Return (X, Y) of the center of cell containing provided text 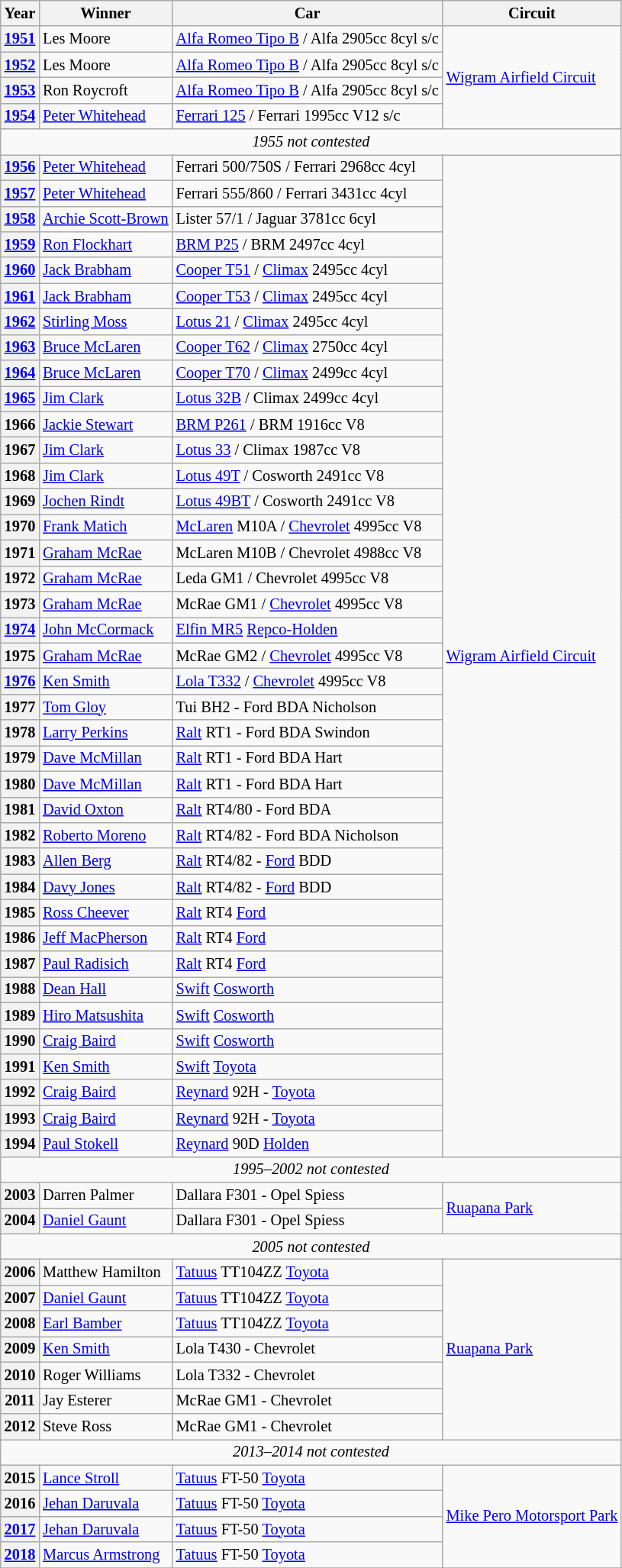
1964 (20, 373)
1966 (20, 424)
1987 (20, 964)
1955 not contested (311, 142)
Darren Palmer (105, 1195)
Elfin MR5 Repco-Holden (308, 630)
Lola T332 - Chevrolet (308, 1375)
1977 (20, 707)
Jackie Stewart (105, 424)
Tui BH2 - Ford BDA Nicholson (308, 707)
1986 (20, 938)
1967 (20, 450)
1989 (20, 1015)
1994 (20, 1144)
1983 (20, 861)
Jeff MacPherson (105, 938)
1976 (20, 681)
2012 (20, 1426)
1979 (20, 758)
1980 (20, 784)
2010 (20, 1375)
Car (308, 13)
1988 (20, 989)
1972 (20, 579)
2017 (20, 1529)
Lola T332 / Chevrolet 4995cc V8 (308, 681)
1993 (20, 1118)
Ron Flockhart (105, 244)
Mike Pero Motorsport Park (533, 1516)
1992 (20, 1092)
Reynard 90D Holden (308, 1144)
1970 (20, 527)
McLaren M10A / Chevrolet 4995cc V8 (308, 527)
Dean Hall (105, 989)
Roger Williams (105, 1375)
Ferrari 125 / Ferrari 1995cc V12 s/c (308, 116)
Leda GM1 / Chevrolet 4995cc V8 (308, 579)
1960 (20, 270)
2006 (20, 1273)
Davy Jones (105, 887)
1956 (20, 167)
Allen Berg (105, 861)
2009 (20, 1349)
1952 (20, 65)
Paul Radisich (105, 964)
1963 (20, 347)
Roberto Moreno (105, 835)
Lotus 32B / Climax 2499cc 4cyl (308, 398)
1978 (20, 733)
Jochen Rindt (105, 502)
1969 (20, 502)
Steve Ross (105, 1426)
1968 (20, 476)
Ralt RT1 - Ford BDA Swindon (308, 733)
1971 (20, 553)
Cooper T53 / Climax 2495cc 4cyl (308, 296)
Jay Esterer (105, 1401)
Lotus 21 / Climax 2495cc 4cyl (308, 321)
2007 (20, 1298)
Winner (105, 13)
1959 (20, 244)
BRM P261 / BRM 1916cc V8 (308, 424)
1958 (20, 219)
1982 (20, 835)
1953 (20, 90)
BRM P25 / BRM 2497cc 4cyl (308, 244)
Paul Stokell (105, 1144)
McLaren M10B / Chevrolet 4988cc V8 (308, 553)
Marcus Armstrong (105, 1555)
1974 (20, 630)
1951 (20, 39)
Cooper T51 / Climax 2495cc 4cyl (308, 270)
Ross Cheever (105, 912)
Frank Matich (105, 527)
Year (20, 13)
McRae GM1 / Chevrolet 4995cc V8 (308, 604)
1975 (20, 656)
Circuit (533, 13)
John McCormack (105, 630)
1985 (20, 912)
2016 (20, 1503)
Lance Stroll (105, 1478)
Tom Gloy (105, 707)
2015 (20, 1478)
Lister 57/1 / Jaguar 3781cc 6cyl (308, 219)
Earl Bamber (105, 1324)
Hiro Matsushita (105, 1015)
1957 (20, 193)
McRae GM2 / Chevrolet 4995cc V8 (308, 656)
Ralt RT4/80 - Ford BDA (308, 810)
1990 (20, 1041)
Larry Perkins (105, 733)
Cooper T62 / Climax 2750cc 4cyl (308, 347)
Lotus 49BT / Cosworth 2491cc V8 (308, 502)
1954 (20, 116)
1984 (20, 887)
2005 not contested (311, 1247)
Ralt RT4/82 - Ford BDA Nicholson (308, 835)
2013–2014 not contested (311, 1452)
1973 (20, 604)
1965 (20, 398)
1991 (20, 1066)
2011 (20, 1401)
Swift Toyota (308, 1066)
Ron Roycroft (105, 90)
Stirling Moss (105, 321)
Ferrari 500/750S / Ferrari 2968cc 4cyl (308, 167)
2018 (20, 1555)
Ferrari 555/860 / Ferrari 3431cc 4cyl (308, 193)
Lotus 33 / Climax 1987cc V8 (308, 450)
Lola T430 - Chevrolet (308, 1349)
2008 (20, 1324)
David Oxton (105, 810)
1961 (20, 296)
Matthew Hamilton (105, 1273)
Cooper T70 / Climax 2499cc 4cyl (308, 373)
1981 (20, 810)
Archie Scott-Brown (105, 219)
2004 (20, 1221)
1962 (20, 321)
2003 (20, 1195)
1995–2002 not contested (311, 1170)
Lotus 49T / Cosworth 2491cc V8 (308, 476)
